Determine the (X, Y) coordinate at the center of the cell enclosing the given text.  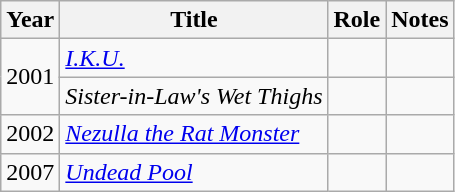
Year (30, 20)
2001 (30, 77)
2007 (30, 172)
2002 (30, 134)
Undead Pool (194, 172)
Title (194, 20)
Nezulla the Rat Monster (194, 134)
Sister-in-Law's Wet Thighs (194, 96)
Role (357, 20)
Notes (420, 20)
I.K.U. (194, 58)
